From the cell containing the given text, extract its center point as [X, Y] coordinate. 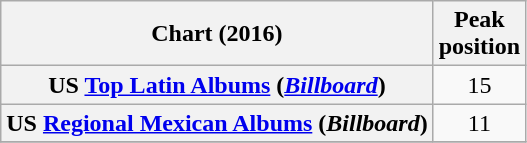
Peakposition [479, 34]
15 [479, 85]
US Regional Mexican Albums (Billboard) [217, 123]
11 [479, 123]
Chart (2016) [217, 34]
US Top Latin Albums (Billboard) [217, 85]
